Search for the cell housing the specified text and yield its [x, y] center coordinate. 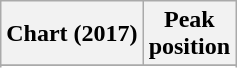
Peak position [189, 34]
Chart (2017) [72, 34]
